Scan for the cell matching the given text and deliver its (X, Y) coordinate at center. 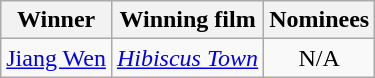
Winner (56, 20)
Jiang Wen (56, 58)
Nominees (320, 20)
Winning film (187, 20)
N/A (320, 58)
Hibiscus Town (187, 58)
